Determine the [X, Y] coordinate at the center of the cell enclosing the given text.  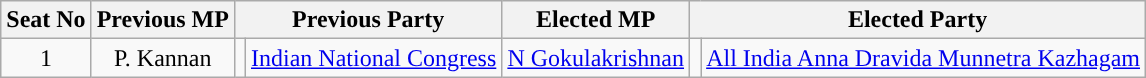
Previous Party [368, 20]
Elected MP [596, 20]
1 [46, 58]
N Gokulakrishnan [596, 58]
P. Kannan [162, 58]
Elected Party [918, 20]
Indian National Congress [373, 58]
Seat No [46, 20]
Previous MP [162, 20]
All India Anna Dravida Munnetra Kazhagam [924, 58]
